Identify which cell holds the provided text, then report its (x, y) central coordinate. 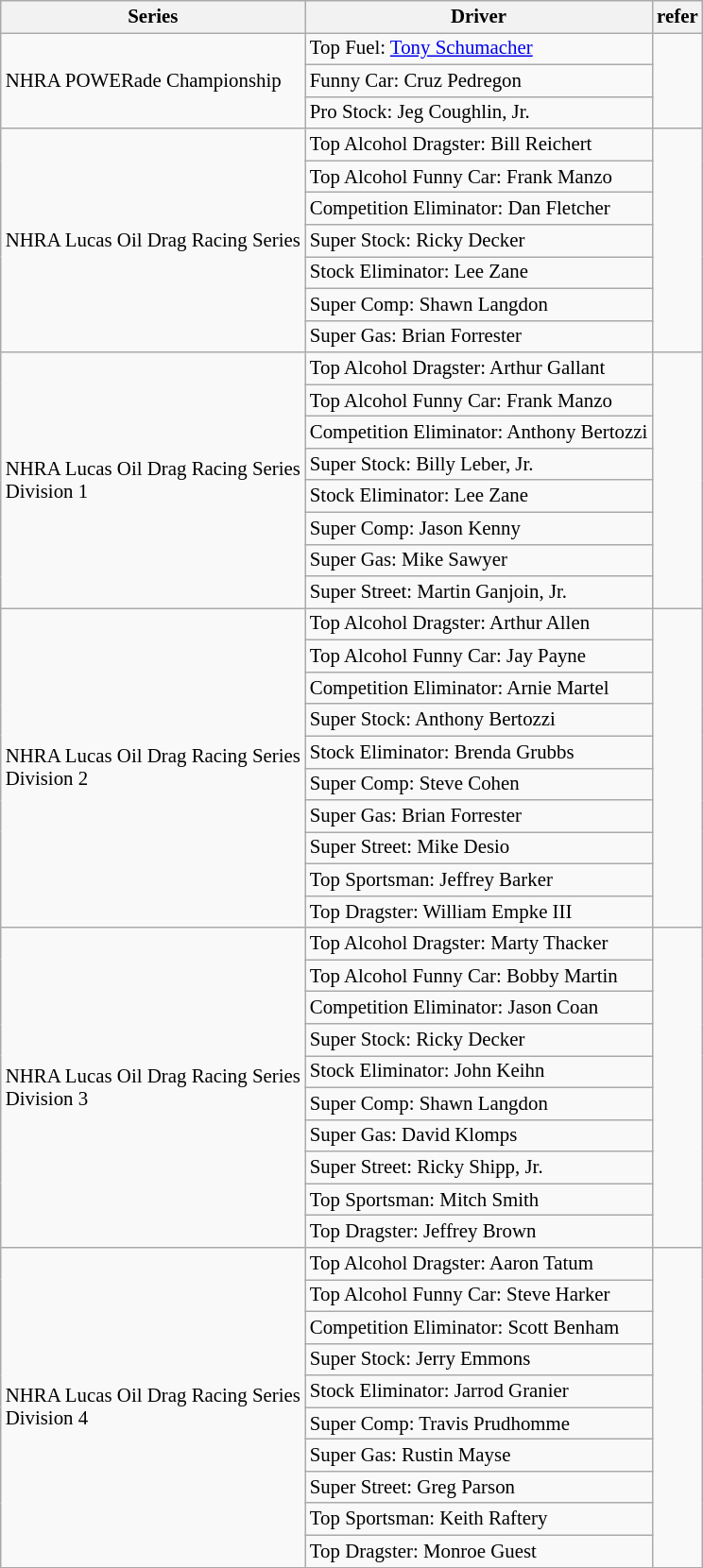
Funny Car: Cruz Pedregon (478, 80)
Top Dragster: Jeffrey Brown (478, 1232)
Top Alcohol Dragster: Aaron Tatum (478, 1264)
Competition Eliminator: Arnie Martel (478, 688)
Top Sportsman: Jeffrey Barker (478, 879)
Top Alcohol Funny Car: Steve Harker (478, 1295)
Super Gas: David Klomps (478, 1135)
NHRA POWERade Championship (153, 80)
Top Alcohol Dragster: Bill Reichert (478, 145)
Super Comp: Travis Prudhomme (478, 1423)
Driver (478, 17)
Top Alcohol Funny Car: Jay Payne (478, 656)
Pro Stock: Jeg Coughlin, Jr. (478, 112)
refer (677, 17)
Top Sportsman: Mitch Smith (478, 1200)
Top Alcohol Dragster: Arthur Allen (478, 624)
Top Alcohol Dragster: Marty Thacker (478, 944)
NHRA Lucas Oil Drag Racing SeriesDivision 3 (153, 1087)
Top Alcohol Funny Car: Bobby Martin (478, 976)
Competition Eliminator: Jason Coan (478, 1008)
Top Sportsman: Keith Raftery (478, 1519)
Top Fuel: Tony Schumacher (478, 48)
Stock Eliminator: Brenda Grubbs (478, 752)
Super Stock: Jerry Emmons (478, 1359)
Competition Eliminator: Anthony Bertozzi (478, 433)
NHRA Lucas Oil Drag Racing SeriesDivision 1 (153, 480)
Series (153, 17)
Super Street: Mike Desio (478, 848)
Top Alcohol Dragster: Arthur Gallant (478, 368)
Super Stock: Anthony Bertozzi (478, 720)
Competition Eliminator: Dan Fletcher (478, 209)
Super Comp: Jason Kenny (478, 528)
Super Comp: Steve Cohen (478, 784)
NHRA Lucas Oil Drag Racing Series (153, 240)
Super Street: Ricky Shipp, Jr. (478, 1167)
Super Stock: Billy Leber, Jr. (478, 464)
Super Gas: Rustin Mayse (478, 1456)
Super Street: Greg Parson (478, 1487)
Stock Eliminator: John Keihn (478, 1072)
Top Dragster: William Empke III (478, 912)
NHRA Lucas Oil Drag Racing SeriesDivision 2 (153, 768)
Super Street: Martin Ganjoin, Jr. (478, 592)
Stock Eliminator: Jarrod Granier (478, 1391)
NHRA Lucas Oil Drag Racing SeriesDivision 4 (153, 1407)
Super Gas: Mike Sawyer (478, 560)
Competition Eliminator: Scott Benham (478, 1327)
Top Dragster: Monroe Guest (478, 1551)
